Detect which cell encompasses the target text, then output its [x, y] center coordinate. 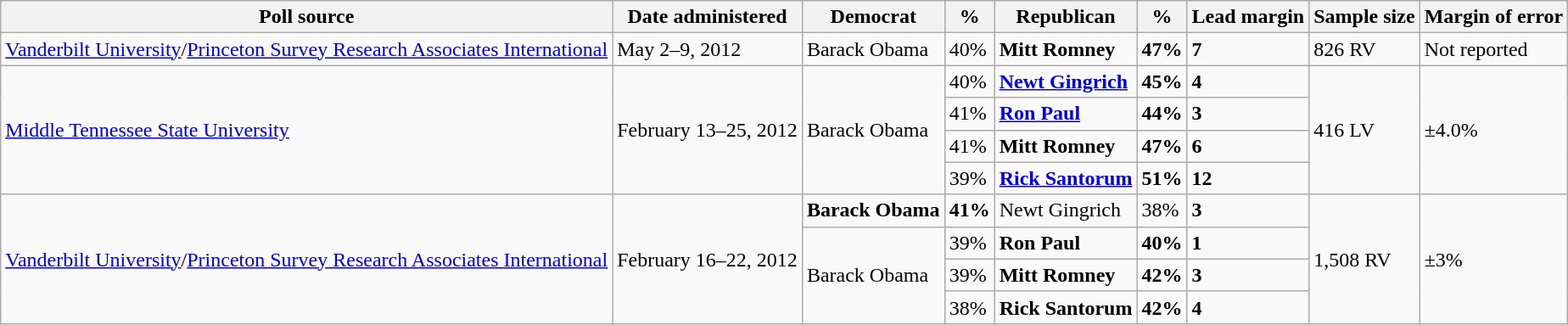
Middle Tennessee State University [307, 130]
±3% [1493, 259]
826 RV [1364, 49]
±4.0% [1493, 130]
6 [1248, 146]
Sample size [1364, 17]
45% [1162, 81]
February 16–22, 2012 [708, 259]
1,508 RV [1364, 259]
Democrat [873, 17]
Lead margin [1248, 17]
12 [1248, 178]
Not reported [1493, 49]
Date administered [708, 17]
Republican [1066, 17]
44% [1162, 114]
7 [1248, 49]
May 2–9, 2012 [708, 49]
1 [1248, 243]
Poll source [307, 17]
51% [1162, 178]
Margin of error [1493, 17]
416 LV [1364, 130]
February 13–25, 2012 [708, 130]
